Extract the (X, Y) coordinate from the center of the cell holding the provided text.  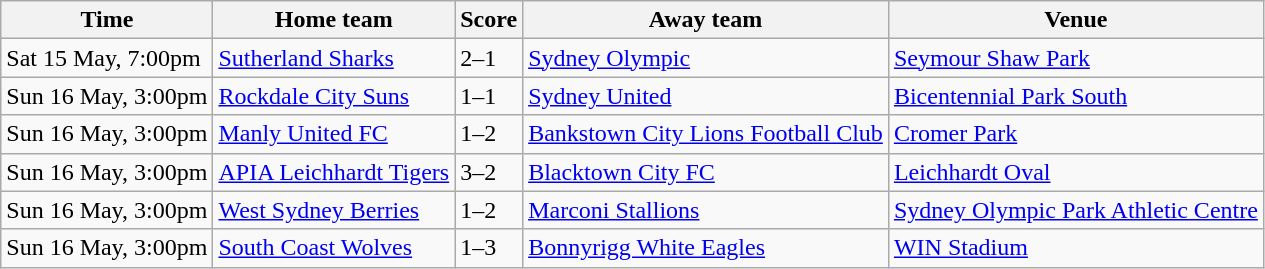
Bicentennial Park South (1076, 96)
3–2 (489, 172)
Home team (334, 20)
1–3 (489, 248)
Manly United FC (334, 134)
Sydney Olympic (706, 58)
Sydney Olympic Park Athletic Centre (1076, 210)
WIN Stadium (1076, 248)
Sydney United (706, 96)
Cromer Park (1076, 134)
Score (489, 20)
South Coast Wolves (334, 248)
Rockdale City Suns (334, 96)
Sat 15 May, 7:00pm (107, 58)
Marconi Stallions (706, 210)
Blacktown City FC (706, 172)
Bonnyrigg White Eagles (706, 248)
Leichhardt Oval (1076, 172)
Seymour Shaw Park (1076, 58)
Venue (1076, 20)
Time (107, 20)
Sutherland Sharks (334, 58)
Bankstown City Lions Football Club (706, 134)
1–1 (489, 96)
APIA Leichhardt Tigers (334, 172)
2–1 (489, 58)
Away team (706, 20)
West Sydney Berries (334, 210)
